Extract the [X, Y] coordinate from the center of the cell holding the provided text.  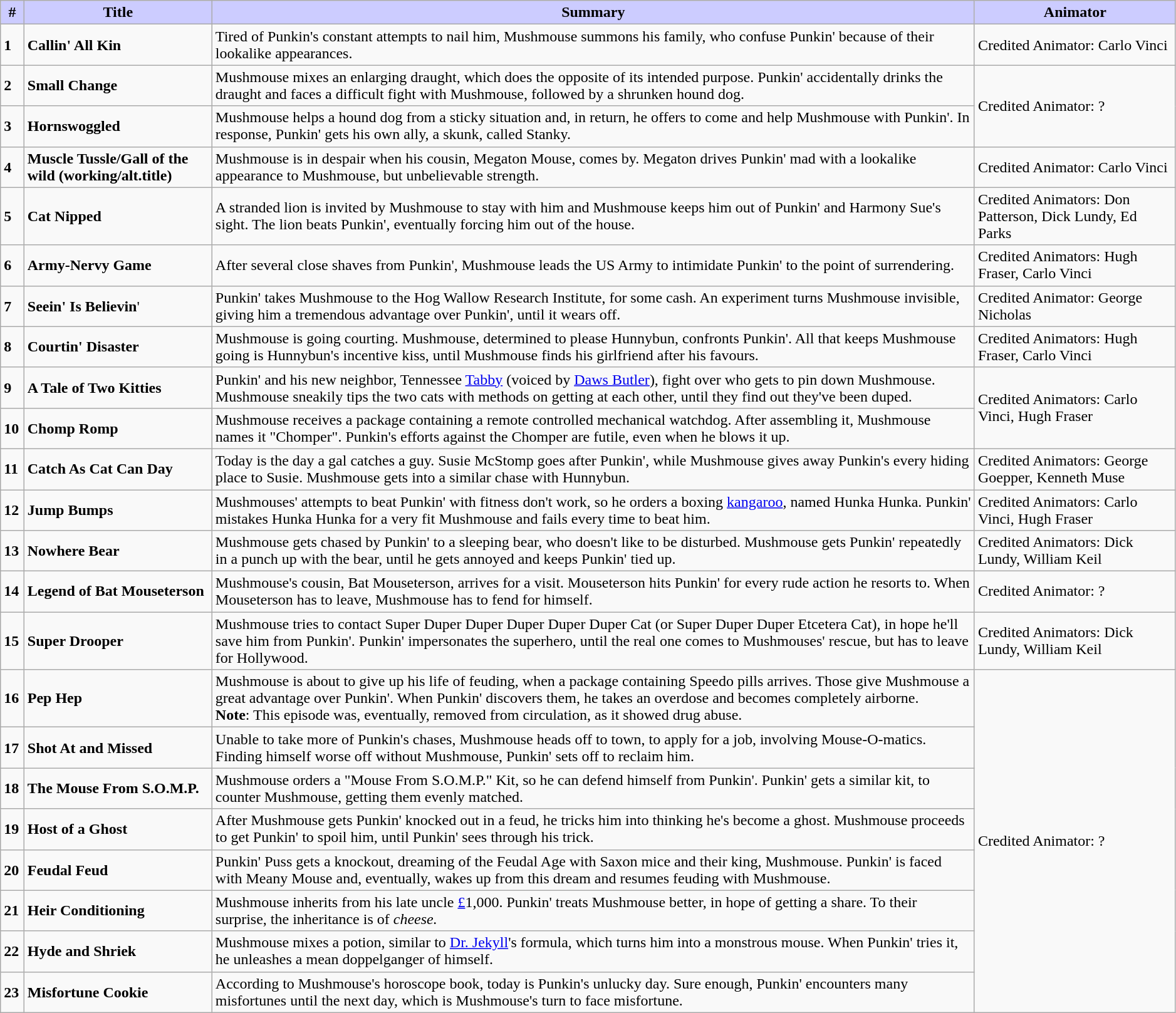
Small Change [118, 85]
Summary [593, 13]
13 [13, 551]
Legend of Bat Mouseterson [118, 591]
9 [13, 387]
22 [13, 951]
11 [13, 469]
Credited Animators: George Goepper, Kenneth Muse [1075, 469]
6 [13, 266]
Tired of Punkin's constant attempts to nail him, Mushmouse summons his family, who confuse Punkin' because of their lookalike appearances. [593, 45]
Courtin' Disaster [118, 347]
Heir Conditioning [118, 911]
2 [13, 85]
Callin' All Kin [118, 45]
Hyde and Shriek [118, 951]
14 [13, 591]
19 [13, 829]
5 [13, 216]
Seein' Is Believin' [118, 306]
Super Drooper [118, 641]
A Tale of Two Kitties [118, 387]
3 [13, 127]
4 [13, 167]
1 [13, 45]
Host of a Ghost [118, 829]
The Mouse From S.O.M.P. [118, 788]
Pep Hep [118, 699]
# [13, 13]
Muscle Tussle/Gall of the wild (working/alt.title) [118, 167]
7 [13, 306]
18 [13, 788]
23 [13, 992]
Jump Bumps [118, 510]
Catch As Cat Can Day [118, 469]
Hornswoggled [118, 127]
8 [13, 347]
Chomp Romp [118, 429]
After several close shaves from Punkin', Mushmouse leads the US Army to intimidate Punkin' to the point of surrendering. [593, 266]
Credited Animators: Don Patterson, Dick Lundy, Ed Parks [1075, 216]
Feudal Feud [118, 870]
21 [13, 911]
Title [118, 13]
10 [13, 429]
Animator [1075, 13]
Cat Nipped [118, 216]
15 [13, 641]
Misfortune Cookie [118, 992]
12 [13, 510]
Nowhere Bear [118, 551]
Shot At and Missed [118, 748]
Army-Nervy Game [118, 266]
17 [13, 748]
20 [13, 870]
16 [13, 699]
Credited Animator: George Nicholas [1075, 306]
